Provide the (X, Y) coordinate of the cell's center where the given text is located.  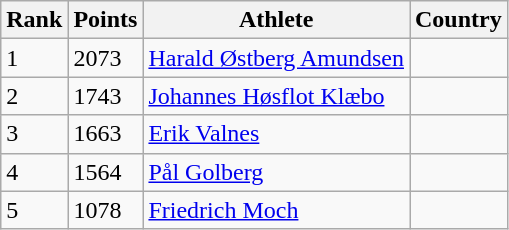
5 (34, 210)
1743 (106, 96)
Erik Valnes (276, 134)
Johannes Høsflot Klæbo (276, 96)
2073 (106, 58)
Rank (34, 20)
1564 (106, 172)
Country (459, 20)
Athlete (276, 20)
1663 (106, 134)
1 (34, 58)
Pål Golberg (276, 172)
1078 (106, 210)
3 (34, 134)
2 (34, 96)
4 (34, 172)
Harald Østberg Amundsen (276, 58)
Points (106, 20)
Friedrich Moch (276, 210)
